For the text-containing cell, return its midpoint in (X, Y) coordinate format. 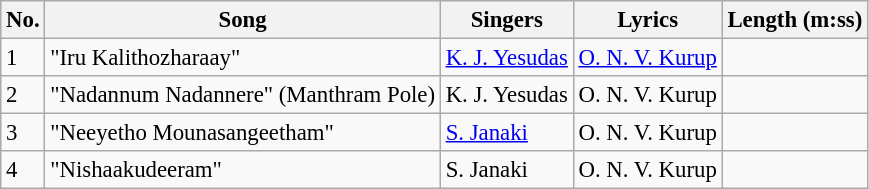
Song (242, 20)
"Nadannum Nadannere" (Manthram Pole) (242, 95)
Singers (506, 20)
3 (23, 133)
Lyrics (648, 20)
"Nishaakudeeram" (242, 170)
"Neeyetho Mounasangeetham" (242, 133)
4 (23, 170)
1 (23, 58)
Length (m:ss) (794, 20)
"Iru Kalithozharaay" (242, 58)
2 (23, 95)
No. (23, 20)
